Locate the cell with the specified text and output its [X, Y] center coordinate. 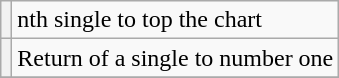
Return of a single to number one [176, 58]
nth single to top the chart [176, 20]
